Extract the (x, y) coordinate from the center of the cell holding the provided text.  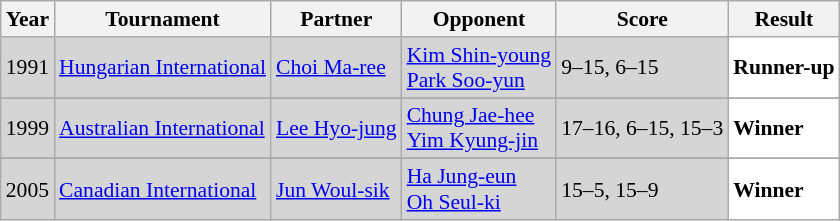
Hungarian International (162, 68)
15–5, 15–9 (642, 190)
Year (28, 19)
Australian International (162, 128)
Choi Ma-ree (336, 68)
Kim Shin-young Park Soo-yun (480, 68)
17–16, 6–15, 15–3 (642, 128)
Ha Jung-eun Oh Seul-ki (480, 190)
Lee Hyo-jung (336, 128)
1999 (28, 128)
Partner (336, 19)
Score (642, 19)
Tournament (162, 19)
Canadian International (162, 190)
Jun Woul-sik (336, 190)
1991 (28, 68)
2005 (28, 190)
Runner-up (784, 68)
Chung Jae-hee Yim Kyung-jin (480, 128)
Result (784, 19)
9–15, 6–15 (642, 68)
Opponent (480, 19)
